Locate the cell with the specified text and output its [X, Y] center coordinate. 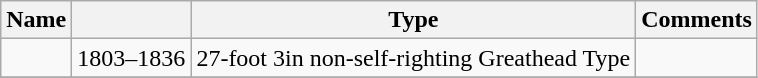
27-foot 3in non-self-righting Greathead Type [414, 58]
1803–1836 [132, 58]
Comments [697, 20]
Type [414, 20]
Name [36, 20]
